Output the [X, Y] coordinate of the center of the cell containing the given text.  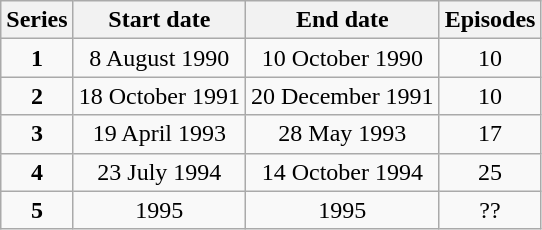
18 October 1991 [159, 96]
20 December 1991 [342, 96]
Start date [159, 20]
4 [37, 172]
25 [490, 172]
Series [37, 20]
14 October 1994 [342, 172]
28 May 1993 [342, 134]
17 [490, 134]
2 [37, 96]
8 August 1990 [159, 58]
?? [490, 210]
End date [342, 20]
23 July 1994 [159, 172]
19 April 1993 [159, 134]
1 [37, 58]
5 [37, 210]
Episodes [490, 20]
3 [37, 134]
10 October 1990 [342, 58]
